Locate the cell with the specified text and output its [x, y] center coordinate. 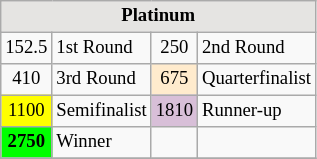
675 [174, 80]
Platinum [158, 16]
2nd Round [257, 48]
Winner [102, 142]
410 [26, 80]
2750 [26, 142]
152.5 [26, 48]
1st Round [102, 48]
Quarterfinalist [257, 80]
250 [174, 48]
Runner-up [257, 112]
1100 [26, 112]
1810 [174, 112]
Semifinalist [102, 112]
3rd Round [102, 80]
